Search for the cell housing the specified text and yield its (X, Y) center coordinate. 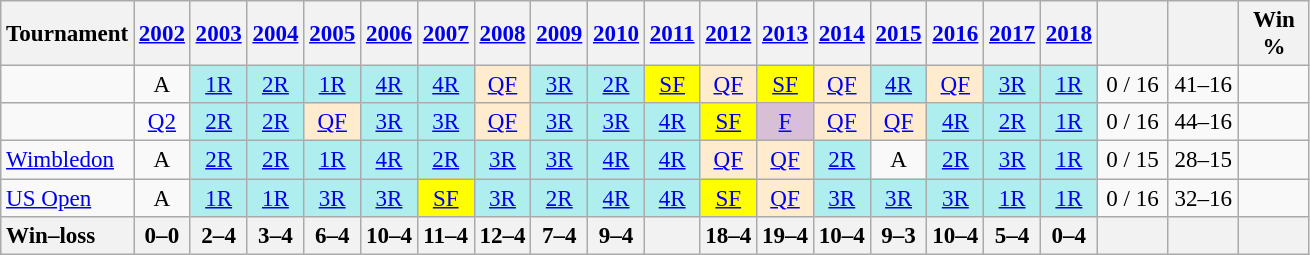
7–4 (560, 236)
2012 (728, 34)
12–4 (502, 236)
2018 (1068, 34)
32–16 (1204, 198)
Win % (1274, 34)
US Open (68, 198)
44–16 (1204, 122)
2003 (218, 34)
2006 (390, 34)
0 / 15 (1132, 160)
2004 (276, 34)
5–4 (1012, 236)
2010 (616, 34)
18–4 (728, 236)
3–4 (276, 236)
2011 (672, 34)
9–4 (616, 236)
0–0 (162, 236)
2014 (842, 34)
2008 (502, 34)
2009 (560, 34)
Wimbledon (68, 160)
19–4 (786, 236)
Win–loss (68, 236)
11–4 (446, 236)
Tournament (68, 34)
F (786, 122)
0–4 (1068, 236)
9–3 (898, 236)
2016 (956, 34)
2017 (1012, 34)
2002 (162, 34)
2015 (898, 34)
2013 (786, 34)
Q2 (162, 122)
28–15 (1204, 160)
2–4 (218, 236)
6–4 (332, 236)
41–16 (1204, 85)
2007 (446, 34)
2005 (332, 34)
